Scan for the cell matching the given text and deliver its [X, Y] coordinate at center. 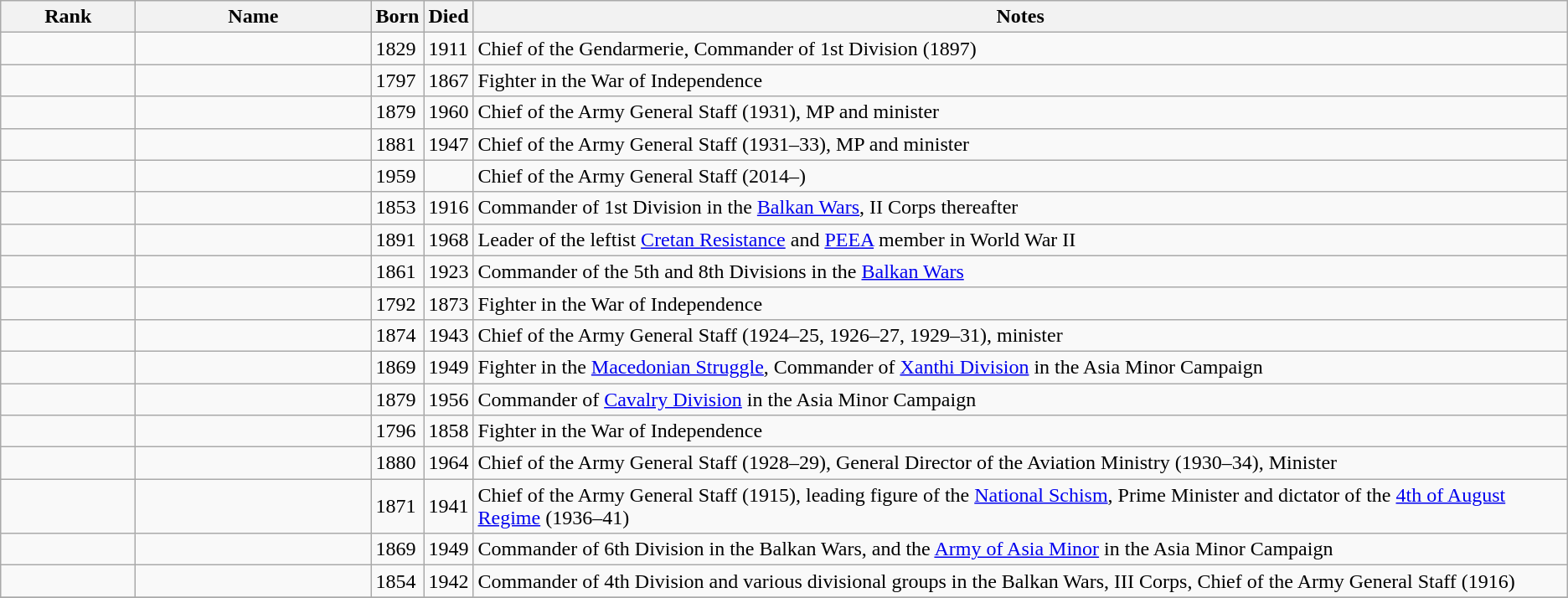
1873 [449, 303]
1891 [397, 240]
Chief of the Army General Staff (1924–25, 1926–27, 1929–31), minister [1020, 335]
Name [253, 17]
Chief of the Gendarmerie, Commander of 1st Division (1897) [1020, 49]
1858 [449, 431]
1861 [397, 271]
1911 [449, 49]
1796 [397, 431]
1792 [397, 303]
1854 [397, 581]
1871 [397, 506]
Notes [1020, 17]
Commander of 1st Division in the Balkan Wars, II Corps thereafter [1020, 208]
1923 [449, 271]
Chief of the Army General Staff (1928–29), General Director of the Aviation Ministry (1930–34), Minister [1020, 463]
1942 [449, 581]
1943 [449, 335]
1867 [449, 80]
1797 [397, 80]
Rank [69, 17]
Commander of Cavalry Division in the Asia Minor Campaign [1020, 400]
1959 [397, 176]
Born [397, 17]
Commander of the 5th and 8th Divisions in the Balkan Wars [1020, 271]
1956 [449, 400]
1964 [449, 463]
1829 [397, 49]
1881 [397, 144]
1947 [449, 144]
Chief of the Army General Staff (1915), leading figure of the National Schism, Prime Minister and dictator of the 4th of August Regime (1936–41) [1020, 506]
1853 [397, 208]
1874 [397, 335]
Commander of 4th Division and various divisional groups in the Balkan Wars, III Corps, Chief of the Army General Staff (1916) [1020, 581]
1941 [449, 506]
1880 [397, 463]
Chief of the Army General Staff (2014–) [1020, 176]
Died [449, 17]
1968 [449, 240]
Chief of the Army General Staff (1931–33), MP and minister [1020, 144]
1916 [449, 208]
Chief of the Army General Staff (1931), MP and minister [1020, 112]
Fighter in the Macedonian Struggle, Commander of Xanthi Division in the Asia Minor Campaign [1020, 367]
Leader of the leftist Cretan Resistance and PEEA member in World War II [1020, 240]
Commander of 6th Division in the Balkan Wars, and the Army of Asia Minor in the Asia Minor Campaign [1020, 549]
1960 [449, 112]
